Scan for the cell matching the given text and deliver its (x, y) coordinate at center. 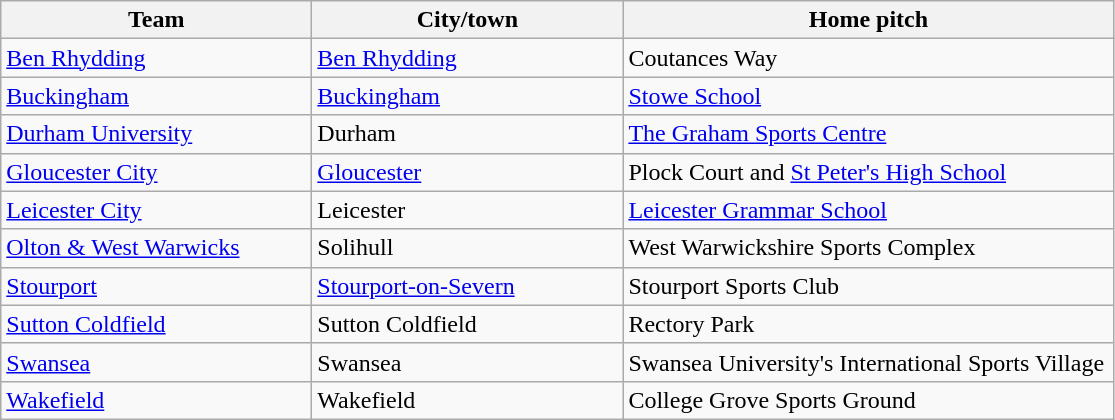
College Grove Sports Ground (868, 400)
The Graham Sports Centre (868, 134)
Coutances Way (868, 58)
Olton & West Warwicks (156, 248)
Leicester (468, 210)
Durham University (156, 134)
Team (156, 20)
Stourport-on-Severn (468, 286)
Leicester Grammar School (868, 210)
Leicester City (156, 210)
Plock Court and St Peter's High School (868, 172)
Durham (468, 134)
Gloucester City (156, 172)
Home pitch (868, 20)
Stourport (156, 286)
Rectory Park (868, 324)
Stourport Sports Club (868, 286)
Gloucester (468, 172)
West Warwickshire Sports Complex (868, 248)
City/town (468, 20)
Solihull (468, 248)
Swansea University's International Sports Village (868, 362)
Stowe School (868, 96)
